Return the [X, Y] coordinate for the center point of the cell that contains the specified text.  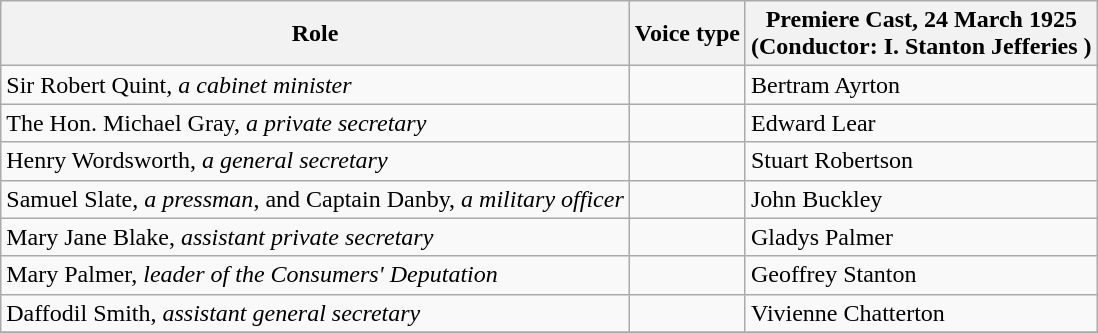
Mary Palmer, leader of the Consumers' Deputation [316, 275]
Role [316, 34]
Daffodil Smith, assistant general secretary [316, 313]
Bertram Ayrton [921, 85]
Gladys Palmer [921, 237]
Stuart Robertson [921, 161]
Voice type [687, 34]
The Hon. Michael Gray, a private secretary [316, 123]
Premiere Cast, 24 March 1925 (Conductor: I. Stanton Jefferies ) [921, 34]
Edward Lear [921, 123]
Henry Wordsworth, a general secretary [316, 161]
Sir Robert Quint, a cabinet minister [316, 85]
Samuel Slate, a pressman, and Captain Danby, a military officer [316, 199]
John Buckley [921, 199]
Geoffrey Stanton [921, 275]
Mary Jane Blake, assistant private secretary [316, 237]
Vivienne Chatterton [921, 313]
